Output the (X, Y) coordinate of the center of the cell containing the given text.  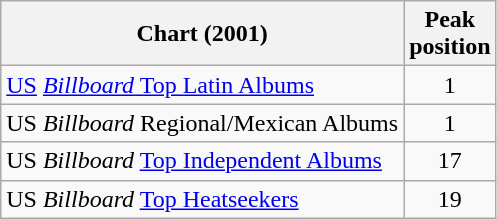
19 (450, 199)
US Billboard Regional/Mexican Albums (202, 123)
17 (450, 161)
Peakposition (450, 34)
US Billboard Top Independent Albums (202, 161)
Chart (2001) (202, 34)
US Billboard Top Latin Albums (202, 85)
US Billboard Top Heatseekers (202, 199)
